Return the (X, Y) coordinate for the center point of the cell that contains the specified text.  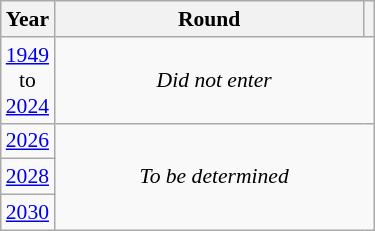
2028 (28, 177)
Round (209, 19)
Year (28, 19)
To be determined (214, 176)
2026 (28, 141)
2030 (28, 213)
Did not enter (214, 80)
1949to2024 (28, 80)
